Return (X, Y) of the center of cell containing provided text 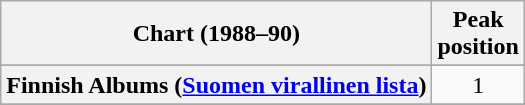
Finnish Albums (Suomen virallinen lista) (216, 85)
Chart (1988–90) (216, 34)
1 (478, 85)
Peak position (478, 34)
